Return (X, Y) of the center of cell containing provided text 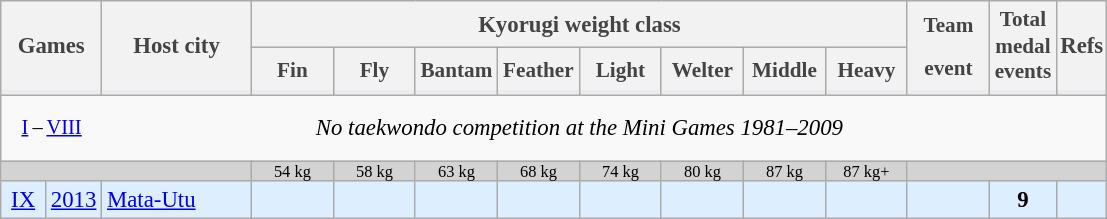
Mata-Utu (177, 200)
Welter (702, 70)
Middle (784, 70)
Totalmedalevents (1022, 46)
event (948, 70)
Host city (177, 46)
Refs (1082, 46)
Bantam (456, 70)
Feather (538, 70)
9 (1022, 200)
Games (52, 46)
Heavy (866, 70)
68 kg (538, 171)
Fin (292, 70)
Fly (374, 70)
Light (620, 70)
IX (24, 200)
58 kg (374, 171)
63 kg (456, 171)
Team (948, 24)
87 kg (784, 171)
Kyorugi weight class (579, 24)
2013 (74, 200)
I – VIII (52, 128)
80 kg (702, 171)
74 kg (620, 171)
No taekwondo competition at the Mini Games 1981–2009 (579, 128)
87 kg+ (866, 171)
54 kg (292, 171)
